Provide the [X, Y] coordinate of the cell's center where the given text is located.  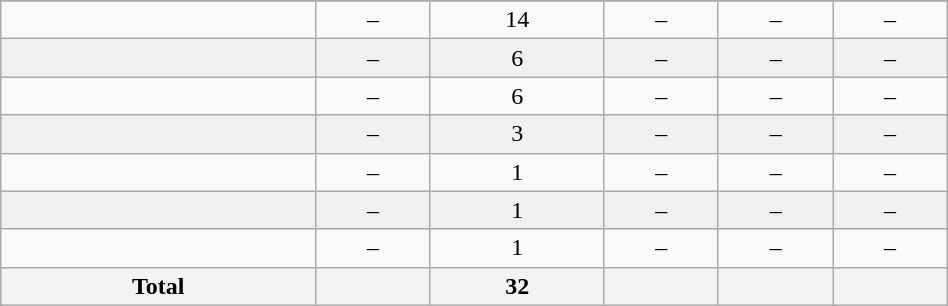
14 [517, 20]
3 [517, 134]
Total [158, 286]
32 [517, 286]
